Find where the given text appears and provide that cell's center as [X, Y] coordinate. 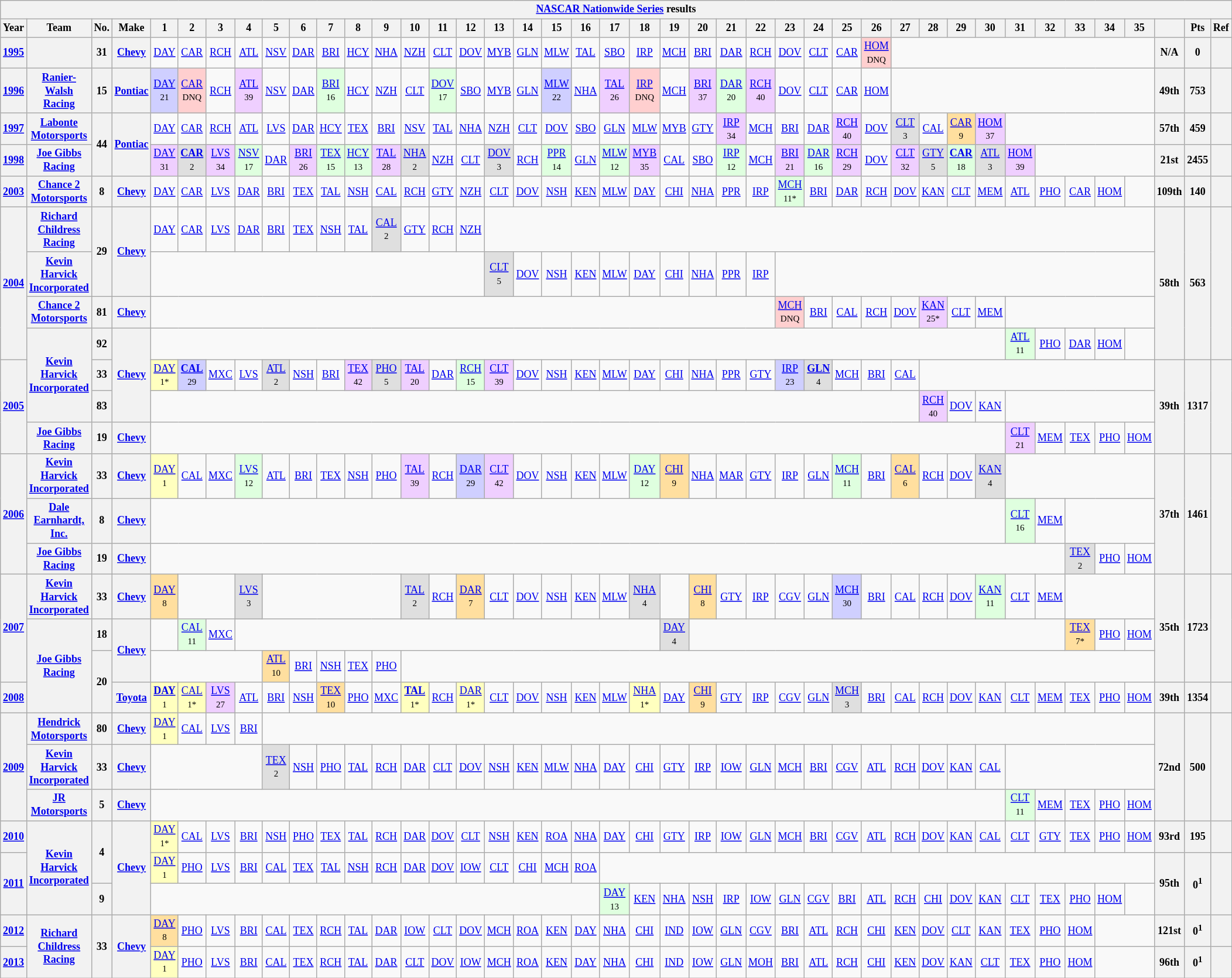
21 [731, 28]
500 [1198, 767]
2006 [14, 514]
NHA1* [644, 697]
KAN4 [990, 476]
CAR2 [192, 160]
ATL3 [990, 160]
16 [586, 28]
Pts [1198, 28]
TAL26 [615, 91]
KAN11 [990, 597]
2008 [14, 697]
14 [528, 28]
GLN4 [819, 375]
MLW22 [556, 91]
CAL11 [192, 635]
Hendrick Motorsports [59, 729]
N/A [1169, 53]
2 [192, 28]
CAR9 [961, 129]
PHO5 [386, 375]
Labonte Motorsports [59, 129]
MCH11* [790, 192]
IRPDNQ [644, 91]
Toyota [131, 697]
32 [1050, 28]
LVS27 [221, 697]
26 [876, 28]
1995 [14, 53]
CLT11 [1020, 805]
DOV17 [443, 91]
HCY13 [358, 160]
35 [1139, 28]
BRI26 [303, 160]
11 [443, 28]
1723 [1198, 628]
MLW12 [615, 160]
12 [471, 28]
44 [102, 144]
TAL20 [415, 375]
DOV3 [499, 160]
3 [221, 28]
Ranier-Walsh Racing [59, 91]
753 [1198, 91]
96th [1169, 962]
CLT16 [1020, 521]
30 [990, 28]
No. [102, 28]
NHA4 [644, 597]
HOM37 [990, 129]
1 [165, 28]
DAR1* [471, 697]
KAN25* [933, 312]
28 [933, 28]
NHA2 [415, 160]
CAL29 [192, 375]
CARDNQ [192, 91]
PPR14 [556, 160]
37th [1169, 514]
RCH29 [847, 160]
1996 [14, 91]
CAL1* [192, 697]
CLT21 [1020, 438]
CAL2 [386, 230]
0 [1198, 53]
81 [102, 312]
83 [102, 406]
2009 [14, 767]
CLT5 [499, 274]
Year [14, 28]
7 [330, 28]
JR Motorsports [59, 805]
49th [1169, 91]
92 [102, 344]
27 [905, 28]
HOM39 [1020, 160]
MYB35 [644, 160]
NSV17 [248, 160]
195 [1198, 836]
BRI16 [330, 91]
MCH11 [847, 476]
1461 [1198, 514]
IRP12 [731, 160]
ATL39 [248, 91]
ATL10 [276, 666]
IRP23 [790, 375]
Ref [1221, 28]
CLT32 [905, 160]
Make [131, 28]
HOMDNQ [876, 53]
1317 [1198, 406]
MOH [761, 962]
ATL2 [276, 375]
2004 [14, 283]
23 [790, 28]
MCHDNQ [790, 312]
CAL6 [905, 476]
2010 [14, 836]
LVS3 [248, 597]
IRP34 [731, 129]
DAR16 [819, 160]
TEX42 [358, 375]
TAL39 [415, 476]
LVS34 [221, 160]
DAR7 [471, 597]
TAL28 [386, 160]
24 [819, 28]
121st [1169, 931]
1354 [1198, 697]
LVS12 [248, 476]
25 [847, 28]
109th [1169, 192]
2011 [14, 883]
DAY12 [644, 476]
34 [1110, 28]
DAR20 [731, 91]
459 [1198, 129]
2013 [14, 962]
2012 [14, 931]
BRI37 [703, 91]
72nd [1169, 767]
57th [1169, 129]
2007 [14, 628]
BRI21 [790, 160]
TAL2 [415, 597]
TEX7* [1080, 635]
Dale Earnhardt, Inc. [59, 521]
CLT39 [499, 375]
DAY31 [165, 160]
CLT42 [499, 476]
35th [1169, 628]
2455 [1198, 160]
21st [1169, 160]
MCH30 [847, 597]
2003 [14, 192]
RCH15 [471, 375]
DAR29 [471, 476]
58th [1169, 283]
13 [499, 28]
140 [1198, 192]
2005 [14, 406]
95th [1169, 883]
NASCAR Nationwide Series results [616, 9]
MAR [731, 476]
1998 [14, 160]
CLT3 [905, 129]
DAY21 [165, 91]
ATL11 [1020, 344]
10 [415, 28]
1997 [14, 129]
CHI8 [703, 597]
22 [761, 28]
93rd [1169, 836]
TEX10 [330, 697]
CAR18 [961, 160]
GTY5 [933, 160]
563 [1198, 283]
80 [102, 729]
Team [59, 28]
DAY13 [615, 900]
DAY4 [674, 635]
TEX15 [330, 160]
MCH3 [847, 697]
17 [615, 28]
6 [303, 28]
TAL1* [415, 697]
